Detect which cell encompasses the target text, then output its (x, y) center coordinate. 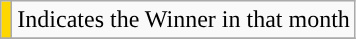
Indicates the Winner in that month (184, 20)
